Output the [X, Y] coordinate of the center of the cell containing the given text.  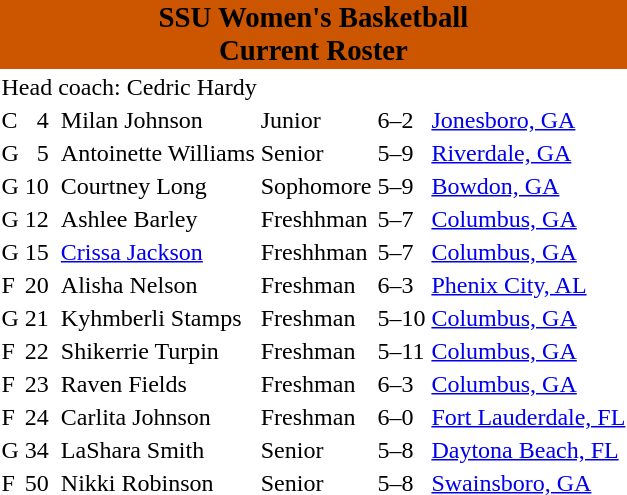
5–11 [402, 351]
Kyhmberli Stamps [158, 318]
Crissa Jackson [158, 252]
5–8 [402, 450]
Daytona Beach, FL [528, 450]
Shikerrie Turpin [158, 351]
12 [36, 219]
C [10, 120]
10 [36, 186]
21 [36, 318]
23 [36, 384]
Head coach: Cedric Hardy [214, 87]
SSU Women's BasketballCurrent Roster [314, 34]
Bowdon, GA [528, 186]
24 [36, 417]
Junior [316, 120]
LaShara Smith [158, 450]
Phenix City, AL [528, 285]
Carlita Johnson [158, 417]
Ashlee Barley [158, 219]
Raven Fields [158, 384]
6–0 [402, 417]
Courtney Long [158, 186]
Alisha Nelson [158, 285]
5 [36, 153]
4 [36, 120]
Jonesboro, GA [528, 120]
15 [36, 252]
5–10 [402, 318]
22 [36, 351]
34 [36, 450]
6–2 [402, 120]
Antoinette Williams [158, 153]
Milan Johnson [158, 120]
Fort Lauderdale, FL [528, 417]
Riverdale, GA [528, 153]
20 [36, 285]
Sophomore [316, 186]
